Detect which cell encompasses the target text, then output its [X, Y] center coordinate. 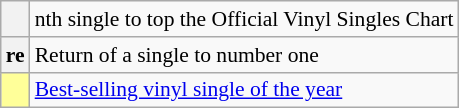
nth single to top the Official Vinyl Singles Chart [244, 19]
re [16, 55]
Best-selling vinyl single of the year [244, 90]
Return of a single to number one [244, 55]
